For the text-containing cell, return its midpoint in [X, Y] coordinate format. 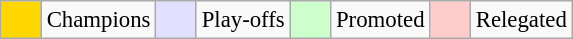
Promoted [380, 20]
Champions [98, 20]
Relegated [521, 20]
Play-offs [243, 20]
